Output the [x, y] coordinate of the center of the cell containing the given text.  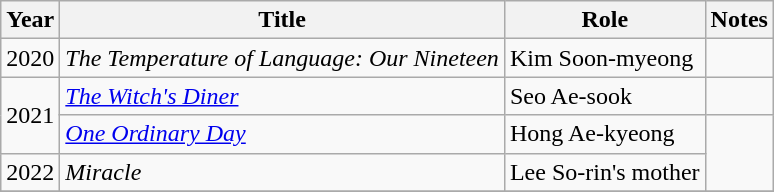
Hong Ae-kyeong [604, 134]
Lee So-rin's mother [604, 172]
One Ordinary Day [282, 134]
Role [604, 20]
The Temperature of Language: Our Nineteen [282, 58]
Year [30, 20]
2020 [30, 58]
Title [282, 20]
2022 [30, 172]
Miracle [282, 172]
Kim Soon-myeong [604, 58]
Notes [739, 20]
2021 [30, 115]
The Witch's Diner [282, 96]
Seo Ae-sook [604, 96]
